Provide the [x, y] coordinate of the cell's center where the given text is located.  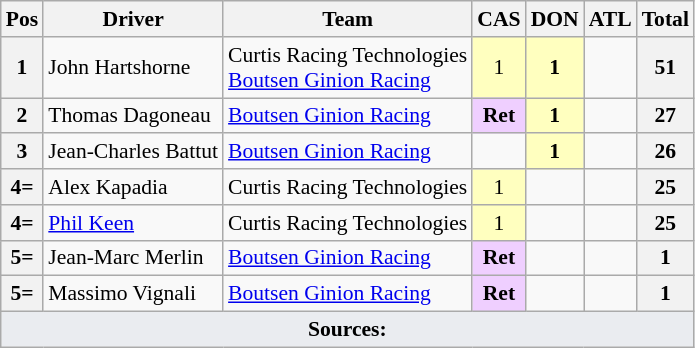
Alex Kapadia [133, 187]
Thomas Dagoneau [133, 116]
2 [22, 116]
Massimo Vignali [133, 294]
26 [666, 152]
John Hartshorne [133, 68]
Driver [133, 19]
27 [666, 116]
Curtis Racing Technologies Boutsen Ginion Racing [348, 68]
Pos [22, 19]
Jean-Charles Battut [133, 152]
DON [555, 19]
Jean-Marc Merlin [133, 258]
ATL [610, 19]
Team [348, 19]
CAS [498, 19]
51 [666, 68]
Total [666, 19]
Sources: [348, 330]
Phil Keen [133, 223]
3 [22, 152]
